Pinpoint the cell where the given text exists, returning its (X, Y) midpoint coordinate. 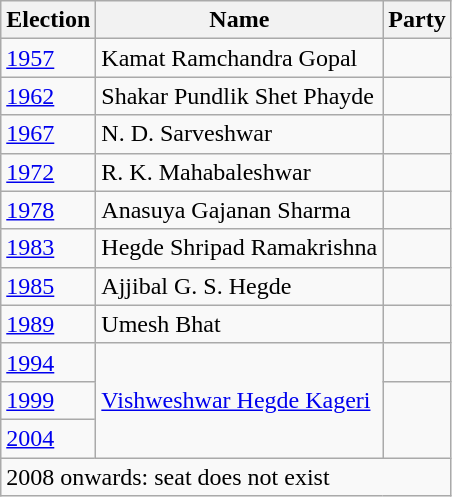
1999 (48, 400)
2008 onwards: seat does not exist (226, 477)
1972 (48, 172)
Name (240, 20)
Ajjibal G. S. Hegde (240, 286)
1983 (48, 248)
Shakar Pundlik Shet Phayde (240, 96)
2004 (48, 438)
N. D. Sarveshwar (240, 134)
1967 (48, 134)
1957 (48, 58)
1994 (48, 362)
1962 (48, 96)
Kamat Ramchandra Gopal (240, 58)
Election (48, 20)
1978 (48, 210)
R. K. Mahabaleshwar (240, 172)
Umesh Bhat (240, 324)
Party (417, 20)
1989 (48, 324)
Anasuya Gajanan Sharma (240, 210)
1985 (48, 286)
Vishweshwar Hegde Kageri (240, 400)
Hegde Shripad Ramakrishna (240, 248)
